Return the [x, y] coordinate for the center point of the cell that contains the specified text.  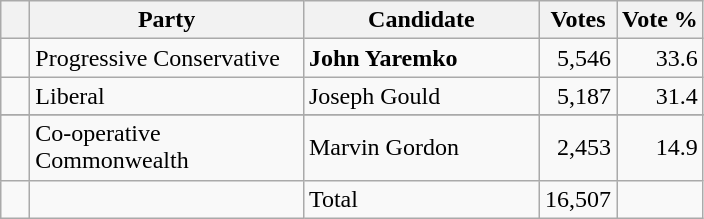
Total [421, 199]
Votes [578, 20]
Liberal [167, 96]
31.4 [660, 96]
Candidate [421, 20]
5,187 [578, 96]
John Yaremko [421, 58]
Marvin Gordon [421, 148]
33.6 [660, 58]
2,453 [578, 148]
14.9 [660, 148]
16,507 [578, 199]
Joseph Gould [421, 96]
Progressive Conservative [167, 58]
Co-operative Commonwealth [167, 148]
Vote % [660, 20]
5,546 [578, 58]
Party [167, 20]
